Pinpoint the cell where the given text exists, returning its [X, Y] midpoint coordinate. 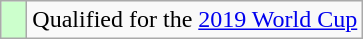
Qualified for the 2019 World Cup [195, 20]
